Find where the given text appears and provide that cell's center as (X, Y) coordinate. 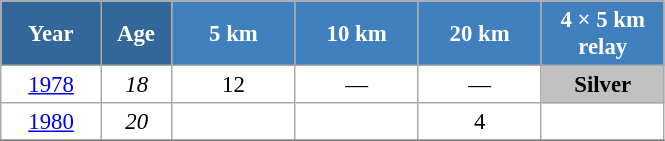
18 (136, 85)
5 km (234, 34)
1978 (52, 85)
4 (480, 122)
4 × 5 km relay (602, 34)
12 (234, 85)
Silver (602, 85)
1980 (52, 122)
20 (136, 122)
Year (52, 34)
Age (136, 34)
10 km (356, 34)
20 km (480, 34)
